From the cell containing the given text, extract its center point as [x, y] coordinate. 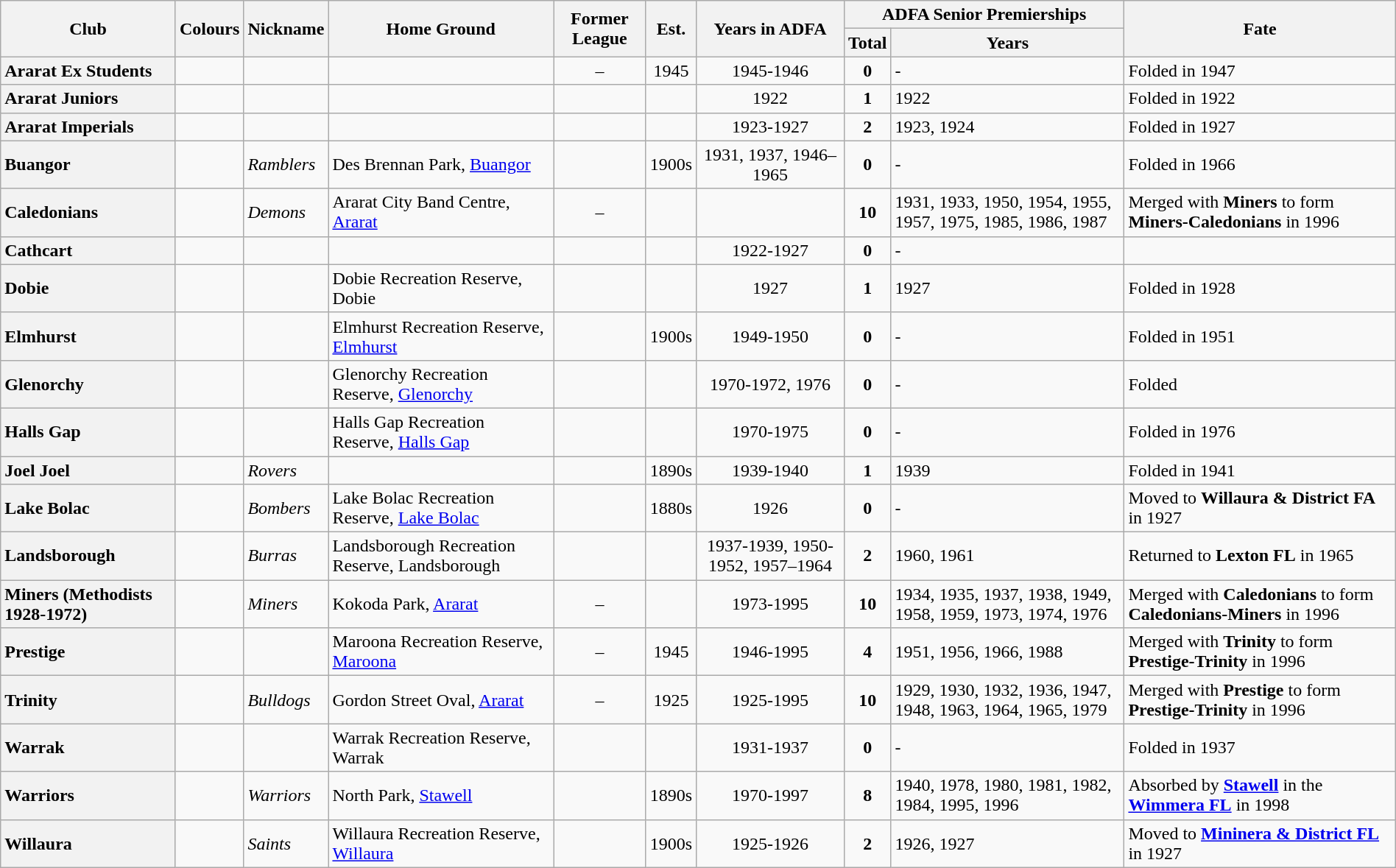
Willaura [88, 844]
Lake Bolac Recreation Reserve, Lake Bolac [441, 508]
Home Ground [441, 29]
1923-1927 [770, 127]
Caledonians [88, 212]
1925-1995 [770, 699]
Burras [286, 557]
Trinity [88, 699]
Miners (Methodists 1928-1972) [88, 604]
1973-1995 [770, 604]
Folded in 1976 [1260, 431]
1880s [671, 508]
1970-1997 [770, 795]
Elmhurst [88, 336]
1934, 1935, 1937, 1938, 1949, 1958, 1959, 1973, 1974, 1976 [1007, 604]
Maroona Recreation Reserve, Maroona [441, 652]
Fate [1260, 29]
Glenorchy Recreation Reserve, Glenorchy [441, 384]
Ararat Ex Students [88, 71]
Landsborough Recreation Reserve, Landsborough [441, 557]
1923, 1924 [1007, 127]
1939 [1007, 470]
Moved to Willaura & District FA in 1927 [1260, 508]
1949-1950 [770, 336]
Willaura Recreation Reserve, Willaura [441, 844]
Ramblers [286, 165]
Bulldogs [286, 699]
Landsborough [88, 557]
Des Brennan Park, Buangor [441, 165]
4 [867, 652]
1922-1927 [770, 250]
1937-1939, 1950-1952, 1957–1964 [770, 557]
1940, 1978, 1980, 1981, 1982, 1984, 1995, 1996 [1007, 795]
Years [1007, 43]
1945-1946 [770, 71]
1931, 1933, 1950, 1954, 1955, 1957, 1975, 1985, 1986, 1987 [1007, 212]
Joel Joel [88, 470]
Miners [286, 604]
1929, 1930, 1932, 1936, 1947, 1948, 1963, 1964, 1965, 1979 [1007, 699]
1925 [671, 699]
Folded in 1922 [1260, 99]
1951, 1956, 1966, 1988 [1007, 652]
Elmhurst Recreation Reserve, Elmhurst [441, 336]
Merged with Trinity to form Prestige-Trinity in 1996 [1260, 652]
1931-1937 [770, 748]
Folded in 1928 [1260, 289]
Total [867, 43]
Halls Gap Recreation Reserve, Halls Gap [441, 431]
1946-1995 [770, 652]
Folded [1260, 384]
Ararat City Band Centre, Ararat [441, 212]
1939-1940 [770, 470]
Warrak [88, 748]
Club [88, 29]
North Park, Stawell [441, 795]
Buangor [88, 165]
8 [867, 795]
Dobie [88, 289]
Nickname [286, 29]
1926 [770, 508]
Kokoda Park, Ararat [441, 604]
Folded in 1941 [1260, 470]
Lake Bolac [88, 508]
Cathcart [88, 250]
Folded in 1966 [1260, 165]
1931, 1937, 1946–1965 [770, 165]
Halls Gap [88, 431]
Folded in 1927 [1260, 127]
Demons [286, 212]
1970-1972, 1976 [770, 384]
ADFA Senior Premierships [984, 15]
Merged with Miners to form Miners-Caledonians in 1996 [1260, 212]
Gordon Street Oval, Ararat [441, 699]
Rovers [286, 470]
Folded in 1937 [1260, 748]
Moved to Mininera & District FL in 1927 [1260, 844]
Folded in 1951 [1260, 336]
Prestige [88, 652]
1925-1926 [770, 844]
1960, 1961 [1007, 557]
Ararat Imperials [88, 127]
Colours [209, 29]
1926, 1927 [1007, 844]
Merged with Prestige to form Prestige-Trinity in 1996 [1260, 699]
Saints [286, 844]
Dobie Recreation Reserve, Dobie [441, 289]
Merged with Caledonians to form Caledonians-Miners in 1996 [1260, 604]
Years in ADFA [770, 29]
Absorbed by Stawell in the Wimmera FL in 1998 [1260, 795]
Folded in 1947 [1260, 71]
Returned to Lexton FL in 1965 [1260, 557]
Former League [600, 29]
Est. [671, 29]
Bombers [286, 508]
Glenorchy [88, 384]
1970-1975 [770, 431]
Warrak Recreation Reserve, Warrak [441, 748]
Ararat Juniors [88, 99]
